Provide the [x, y] coordinate of the cell's center where the given text is located.  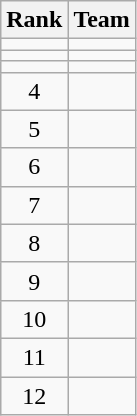
12 [34, 395]
Team [102, 20]
6 [34, 167]
8 [34, 243]
4 [34, 91]
Rank [34, 20]
9 [34, 281]
7 [34, 205]
5 [34, 129]
10 [34, 319]
11 [34, 357]
